From the cell containing the given text, extract its center point as (X, Y) coordinate. 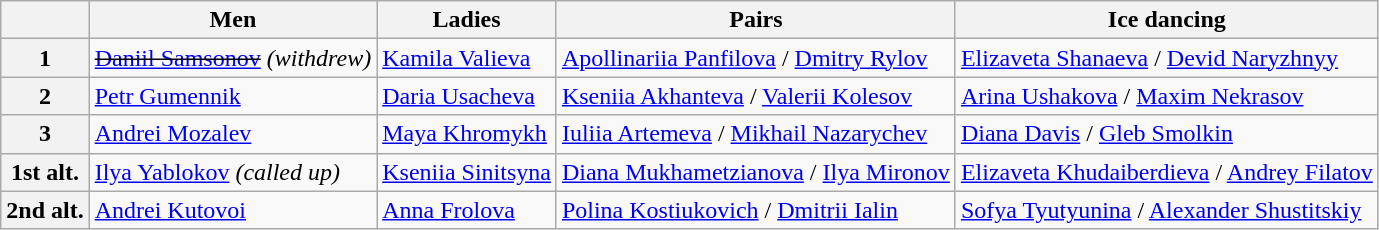
Iuliia Artemeva / Mikhail Nazarychev (756, 134)
Sofya Tyutyunina / Alexander Shustitskiy (1166, 210)
3 (45, 134)
Arina Ushakova / Maxim Nekrasov (1166, 96)
Daniil Samsonov (withdrew) (233, 58)
Andrei Kutovoi (233, 210)
Maya Khromykh (467, 134)
Apollinariia Panfilova / Dmitry Rylov (756, 58)
Diana Davis / Gleb Smolkin (1166, 134)
Polina Kostiukovich / Dmitrii Ialin (756, 210)
Kamila Valieva (467, 58)
Men (233, 20)
Kseniia Akhanteva / Valerii Kolesov (756, 96)
2nd alt. (45, 210)
Ladies (467, 20)
2 (45, 96)
Petr Gumennik (233, 96)
Anna Frolova (467, 210)
Daria Usacheva (467, 96)
Kseniia Sinitsyna (467, 172)
Andrei Mozalev (233, 134)
Pairs (756, 20)
Diana Mukhametzianova / Ilya Mironov (756, 172)
Elizaveta Khudaiberdieva / Andrey Filatov (1166, 172)
1 (45, 58)
1st alt. (45, 172)
Ice dancing (1166, 20)
Ilya Yablokov (called up) (233, 172)
Elizaveta Shanaeva / Devid Naryzhnyy (1166, 58)
